Search for the cell housing the specified text and yield its [X, Y] center coordinate. 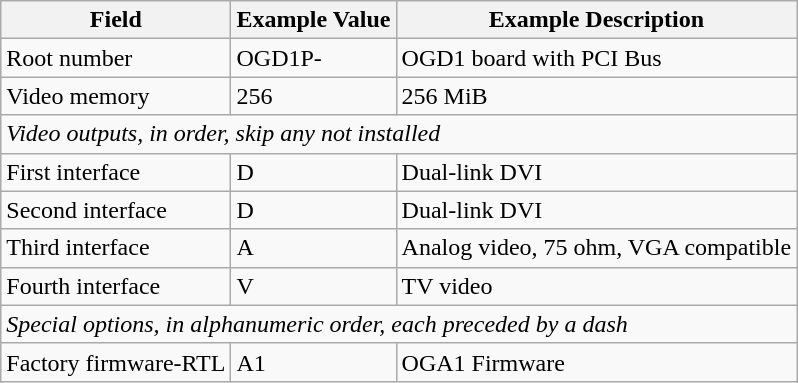
OGD1 board with PCI Bus [596, 58]
OGD1P- [314, 58]
256 [314, 96]
Analog video, 75 ohm, VGA compatible [596, 248]
Second interface [116, 210]
Factory firmware-RTL [116, 362]
Special options, in alphanumeric order, each preceded by a dash [399, 324]
V [314, 286]
Example Description [596, 20]
OGA1 Firmware [596, 362]
A1 [314, 362]
Fourth interface [116, 286]
TV video [596, 286]
Field [116, 20]
First interface [116, 172]
Video memory [116, 96]
256 MiB [596, 96]
Example Value [314, 20]
A [314, 248]
Video outputs, in order, skip any not installed [399, 134]
Third interface [116, 248]
Root number [116, 58]
